Scan for the cell matching the given text and deliver its (X, Y) coordinate at center. 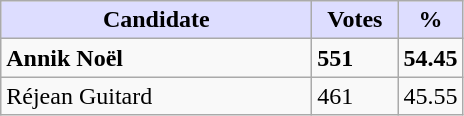
461 (355, 96)
% (430, 20)
54.45 (430, 58)
45.55 (430, 96)
Annik Noël (156, 58)
Candidate (156, 20)
551 (355, 58)
Votes (355, 20)
Réjean Guitard (156, 96)
